Provide the [x, y] coordinate of the cell's center where the given text is located.  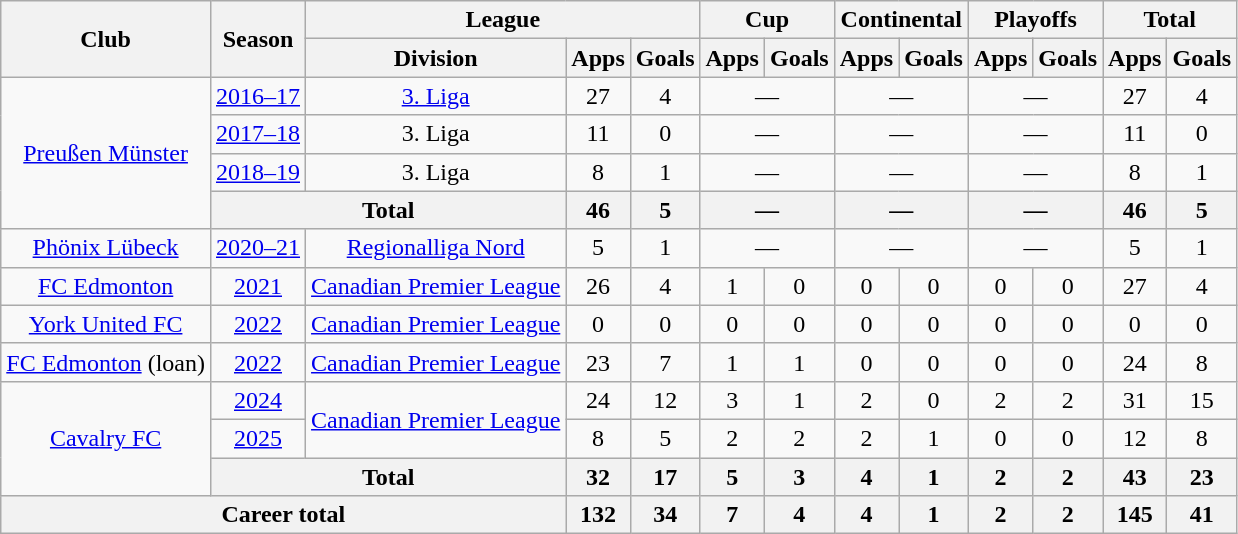
2017–18 [258, 134]
League [503, 20]
Playoffs [1035, 20]
32 [598, 477]
Cavalry FC [106, 438]
2020–21 [258, 248]
15 [1202, 400]
31 [1135, 400]
2025 [258, 438]
Career total [284, 515]
34 [665, 515]
York United FC [106, 324]
Cup [767, 20]
Continental [901, 20]
145 [1135, 515]
Club [106, 39]
FC Edmonton (loan) [106, 362]
43 [1135, 477]
FC Edmonton [106, 286]
Season [258, 39]
26 [598, 286]
132 [598, 515]
Phönix Lübeck [106, 248]
41 [1202, 515]
2021 [258, 286]
2016–17 [258, 96]
Division [436, 58]
Preußen Münster [106, 153]
2024 [258, 400]
2018–19 [258, 172]
Regionalliga Nord [436, 248]
17 [665, 477]
